For the text-containing cell, return its midpoint in (X, Y) coordinate format. 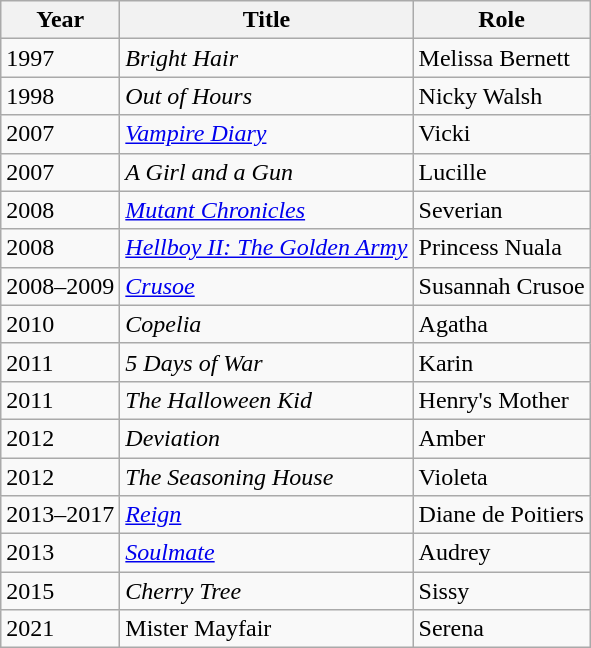
Vampire Diary (266, 134)
2021 (60, 629)
2015 (60, 591)
Out of Hours (266, 96)
Mister Mayfair (266, 629)
Diane de Poitiers (502, 515)
Copelia (266, 324)
2013 (60, 553)
Amber (502, 438)
Mutant Chronicles (266, 210)
Role (502, 20)
Bright Hair (266, 58)
Year (60, 20)
1997 (60, 58)
Vicki (502, 134)
Hellboy II: The Golden Army (266, 248)
Sissy (502, 591)
5 Days of War (266, 362)
Lucille (502, 172)
Serena (502, 629)
A Girl and a Gun (266, 172)
2013–2017 (60, 515)
1998 (60, 96)
Violeta (502, 477)
Audrey (502, 553)
Crusoe (266, 286)
Agatha (502, 324)
Karin (502, 362)
The Seasoning House (266, 477)
Susannah Crusoe (502, 286)
Title (266, 20)
Deviation (266, 438)
2010 (60, 324)
Melissa Bernett (502, 58)
Reign (266, 515)
Soulmate (266, 553)
Princess Nuala (502, 248)
The Halloween Kid (266, 400)
2008–2009 (60, 286)
Severian (502, 210)
Henry's Mother (502, 400)
Nicky Walsh (502, 96)
Cherry Tree (266, 591)
